Return (x, y) of the center of cell containing provided text 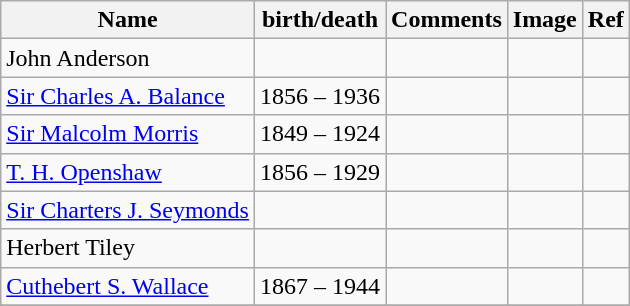
Comments (447, 20)
1856 – 1936 (320, 96)
Image (544, 20)
T. H. Openshaw (128, 172)
Herbert Tiley (128, 248)
1867 – 1944 (320, 286)
1849 – 1924 (320, 134)
Ref (606, 20)
Sir Charles A. Balance (128, 96)
birth/death (320, 20)
1856 – 1929 (320, 172)
Sir Malcolm Morris (128, 134)
John Anderson (128, 58)
Sir Charters J. Seymonds (128, 210)
Name (128, 20)
Cuthebert S. Wallace (128, 286)
